For the text-containing cell, return its midpoint in [X, Y] coordinate format. 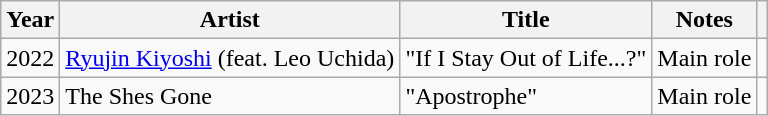
Ryujin Kiyoshi (feat. Leo Uchida) [230, 58]
Year [30, 20]
Artist [230, 20]
"If I Stay Out of Life...?" [526, 58]
The Shes Gone [230, 96]
Title [526, 20]
Notes [704, 20]
"Apostrophe" [526, 96]
2023 [30, 96]
2022 [30, 58]
